Find where the given text appears and provide that cell's center as (X, Y) coordinate. 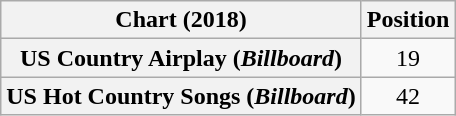
Position (408, 20)
42 (408, 96)
19 (408, 58)
US Country Airplay (Billboard) (181, 58)
Chart (2018) (181, 20)
US Hot Country Songs (Billboard) (181, 96)
